Return the [X, Y] coordinate for the center point of the cell that contains the specified text.  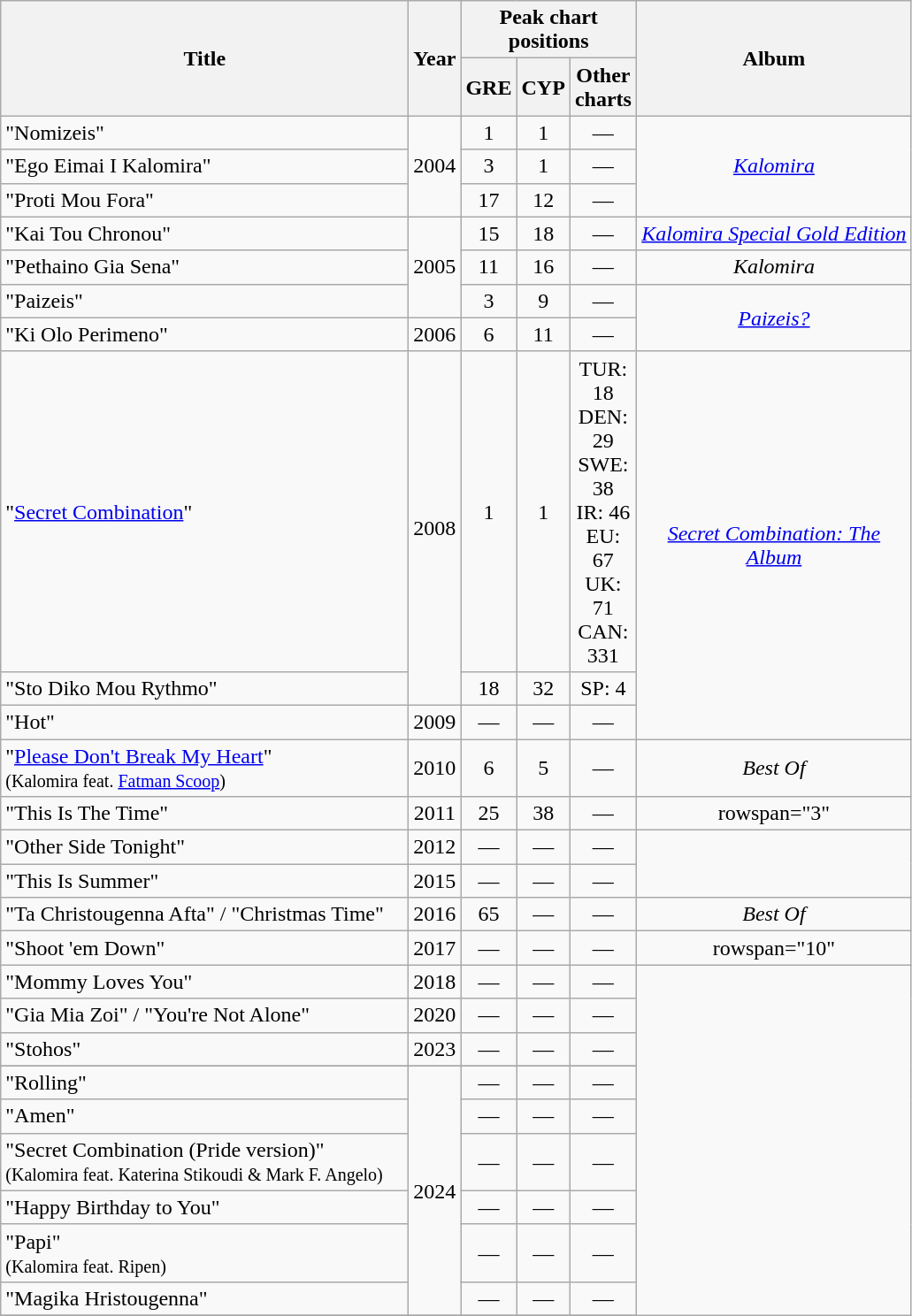
Album [773, 58]
2005 [435, 267]
"Papi"(Kalomira feat. Ripen) [205, 1252]
2011 [435, 814]
CYP [543, 87]
17 [488, 200]
"Sto Diko Mou Rythmo" [205, 688]
Title [205, 58]
"Ta Christougenna Afta" / "Christmas Time" [205, 914]
2004 [435, 166]
9 [543, 301]
Year [435, 58]
16 [543, 267]
2012 [435, 847]
GRE [488, 87]
"Proti Mou Fora" [205, 200]
"Mommy Loves You" [205, 982]
Secret Combination: The Album [773, 545]
"Secret Combination (Pride version)"(Kalomira feat. Katerina Stikoudi & Mark F. Angelo) [205, 1162]
2008 [435, 528]
"Nomizeis" [205, 133]
"This Is Summer" [205, 881]
"Please Don't Break My Heart"(Kalomira feat. Fatman Scoop) [205, 768]
"Ki Olo Perimeno" [205, 334]
rowspan="10" [773, 948]
"Amen" [205, 1116]
2009 [435, 722]
15 [488, 233]
"Paizeis" [205, 301]
"Rolling" [205, 1083]
"Stohos" [205, 1049]
2015 [435, 881]
rowspan="3" [773, 814]
12 [543, 200]
Kalomira Special Gold Edition [773, 233]
38 [543, 814]
2017 [435, 948]
2024 [435, 1190]
25 [488, 814]
"Gia Mia Zoi" / "You're Not Alone" [205, 1015]
2023 [435, 1049]
2006 [435, 334]
65 [488, 914]
2010 [435, 768]
TUR: 18 DEN: 29 SWE: 38 IR: 46 EU: 67 UK: 71 CAN: 331 [603, 511]
32 [543, 688]
Peak chart positions [548, 30]
SP: 4 [603, 688]
2018 [435, 982]
2016 [435, 914]
5 [543, 768]
"Hot" [205, 722]
"Ego Eimai I Kalomira" [205, 166]
Paizeis? [773, 318]
"Happy Birthday to You" [205, 1207]
"Kai Tou Chronou" [205, 233]
Other charts [603, 87]
"Shoot 'em Down" [205, 948]
2020 [435, 1015]
"Other Side Tonight" [205, 847]
"Magika Hristougenna" [205, 1298]
"This Is The Time" [205, 814]
"Pethaino Gia Sena" [205, 267]
"Secret Combination" [205, 511]
